Return (x, y) of the center of cell containing provided text 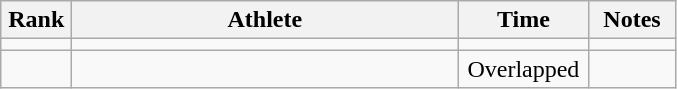
Overlapped (524, 69)
Rank (36, 20)
Athlete (265, 20)
Time (524, 20)
Notes (632, 20)
